Detect which cell encompasses the target text, then output its [x, y] center coordinate. 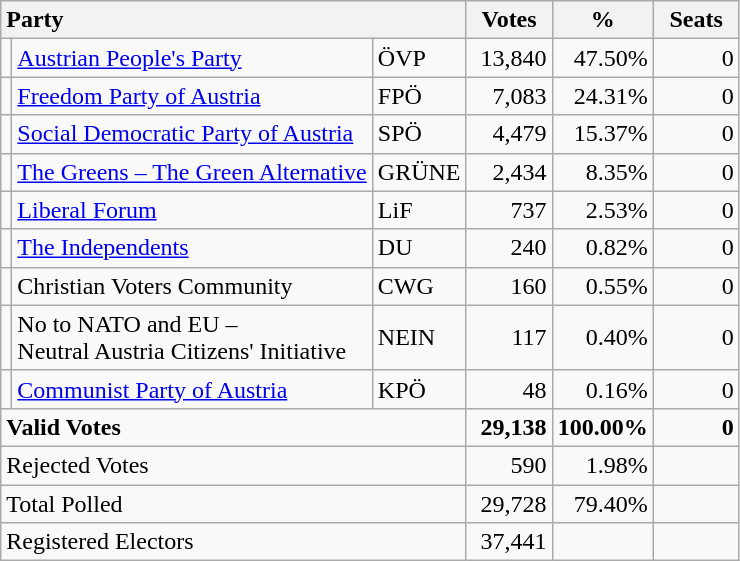
1.98% [602, 465]
37,441 [509, 542]
No to NATO and EU –Neutral Austria Citizens' Initiative [192, 338]
Freedom Party of Austria [192, 96]
2,434 [509, 172]
117 [509, 338]
13,840 [509, 58]
Austrian People's Party [192, 58]
29,138 [509, 427]
7,083 [509, 96]
Rejected Votes [234, 465]
SPÖ [419, 134]
Seats [696, 20]
737 [509, 210]
0.55% [602, 286]
NEIN [419, 338]
0.16% [602, 389]
FPÖ [419, 96]
4,479 [509, 134]
47.50% [602, 58]
The Independents [192, 248]
Social Democratic Party of Austria [192, 134]
160 [509, 286]
DU [419, 248]
CWG [419, 286]
Votes [509, 20]
0.82% [602, 248]
29,728 [509, 503]
2.53% [602, 210]
GRÜNE [419, 172]
Party [234, 20]
15.37% [602, 134]
Christian Voters Community [192, 286]
48 [509, 389]
8.35% [602, 172]
Communist Party of Austria [192, 389]
Registered Electors [234, 542]
100.00% [602, 427]
0.40% [602, 338]
240 [509, 248]
ÖVP [419, 58]
% [602, 20]
LiF [419, 210]
24.31% [602, 96]
590 [509, 465]
The Greens – The Green Alternative [192, 172]
KPÖ [419, 389]
Total Polled [234, 503]
79.40% [602, 503]
Valid Votes [234, 427]
Liberal Forum [192, 210]
